Search for the cell housing the specified text and yield its [x, y] center coordinate. 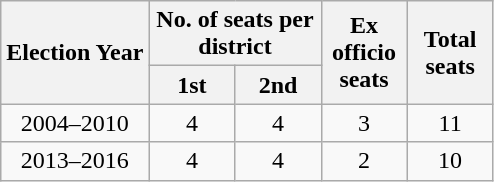
2013–2016 [75, 161]
3 [364, 123]
Election Year [75, 52]
10 [450, 161]
2nd [278, 85]
2004–2010 [75, 123]
11 [450, 123]
No. of seats per district [235, 34]
Total seats [450, 52]
2 [364, 161]
Ex officio seats [364, 52]
1st [192, 85]
